Capture the cell that displays the provided text and extract its (X, Y) central coordinate. 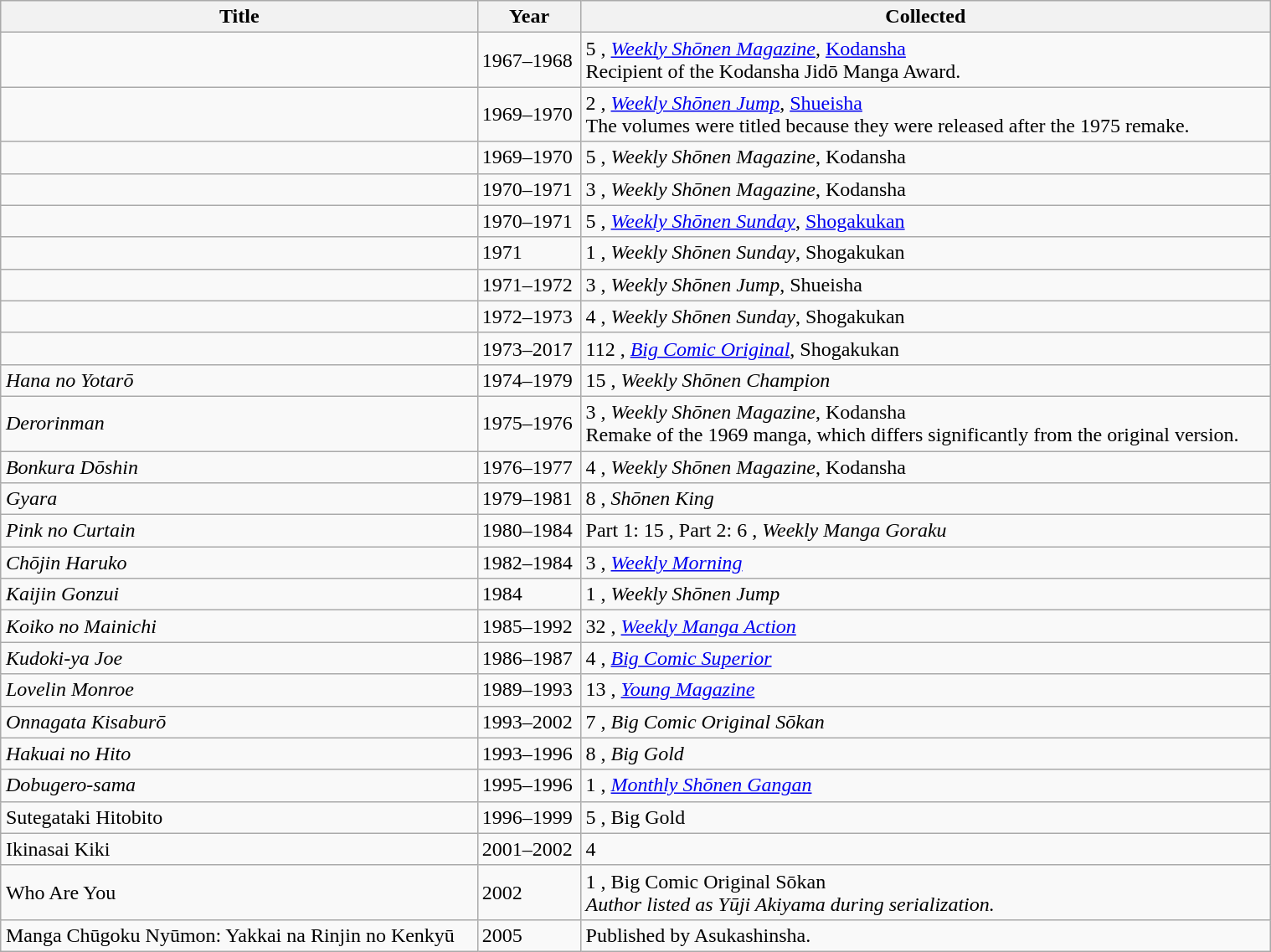
1993–2002 (529, 722)
3 , Weekly Shōnen Magazine, KodanshaRemake of the 1969 manga, which differs significantly from the original version. (926, 424)
1986–1987 (529, 658)
5 , Weekly Shōnen Magazine, Kodansha (926, 157)
4 (926, 849)
Who Are You (239, 893)
Collected (926, 17)
Onnagata Kisaburō (239, 722)
1976–1977 (529, 466)
5 , Weekly Shōnen Sunday, Shogakukan (926, 221)
Derorinman (239, 424)
1985–1992 (529, 626)
2005 (529, 935)
4 , Weekly Shōnen Sunday, Shogakukan (926, 316)
2002 (529, 893)
1996–1999 (529, 817)
Published by Asukashinsha. (926, 935)
Lovelin Monroe (239, 690)
Chōjin Haruko (239, 563)
1 , Weekly Shōnen Jump (926, 594)
Hana no Yotarō (239, 380)
1 , Big Comic Original SōkanAuthor listed as Yūji Akiyama during serialization. (926, 893)
Gyara (239, 499)
1971 (529, 253)
5 , Weekly Shōnen Magazine, KodanshaRecipient of the Kodansha Jidō Manga Award. (926, 60)
8 , Big Gold (926, 754)
1971–1972 (529, 285)
112 , Big Comic Original, Shogakukan (926, 348)
Dobugero-sama (239, 785)
3 , Weekly Shōnen Magazine, Kodansha (926, 189)
Year (529, 17)
3 , Weekly Morning (926, 563)
1993–1996 (529, 754)
8 , Shōnen King (926, 499)
1975–1976 (529, 424)
Kaijin Gonzui (239, 594)
2 , Weekly Shōnen Jump, ShueishaThe volumes were titled because they were released after the 1975 remake. (926, 114)
1974–1979 (529, 380)
Kudoki-ya Joe (239, 658)
Title (239, 17)
Koiko no Mainichi (239, 626)
Bonkura Dōshin (239, 466)
1967–1968 (529, 60)
Hakuai no Hito (239, 754)
1 , Monthly Shōnen Gangan (926, 785)
32 , Weekly Manga Action (926, 626)
1995–1996 (529, 785)
Ikinasai Kiki (239, 849)
3 , Weekly Shōnen Jump, Shueisha (926, 285)
1972–1973 (529, 316)
1982–1984 (529, 563)
13 , Young Magazine (926, 690)
1980–1984 (529, 531)
Manga Chūgoku Nyūmon: Yakkai na Rinjin no Kenkyū (239, 935)
Pink no Curtain (239, 531)
5 , Big Gold (926, 817)
Part 1: 15 , Part 2: 6 , Weekly Manga Goraku (926, 531)
1989–1993 (529, 690)
1979–1981 (529, 499)
2001–2002 (529, 849)
7 , Big Comic Original Sōkan (926, 722)
1 , Weekly Shōnen Sunday, Shogakukan (926, 253)
15 , Weekly Shōnen Champion (926, 380)
Sutegataki Hitobito (239, 817)
1973–2017 (529, 348)
4 , Big Comic Superior (926, 658)
1984 (529, 594)
4 , Weekly Shōnen Magazine, Kodansha (926, 466)
